Locate the cell with the specified text and output its [x, y] center coordinate. 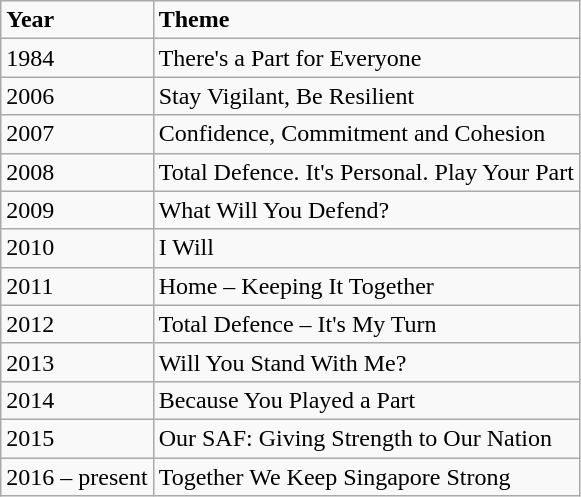
1984 [77, 58]
2007 [77, 134]
Will You Stand With Me? [366, 362]
Theme [366, 20]
Home – Keeping It Together [366, 286]
There's a Part for Everyone [366, 58]
Total Defence – It's My Turn [366, 324]
Because You Played a Part [366, 400]
2016 – present [77, 477]
2009 [77, 210]
What Will You Defend? [366, 210]
Year [77, 20]
2010 [77, 248]
Stay Vigilant, Be Resilient [366, 96]
Our SAF: Giving Strength to Our Nation [366, 438]
2008 [77, 172]
Together We Keep Singapore Strong [366, 477]
2011 [77, 286]
Confidence, Commitment and Cohesion [366, 134]
2006 [77, 96]
2014 [77, 400]
2012 [77, 324]
2013 [77, 362]
2015 [77, 438]
I Will [366, 248]
Total Defence. It's Personal. Play Your Part [366, 172]
